From the cell containing the given text, extract its center point as (X, Y) coordinate. 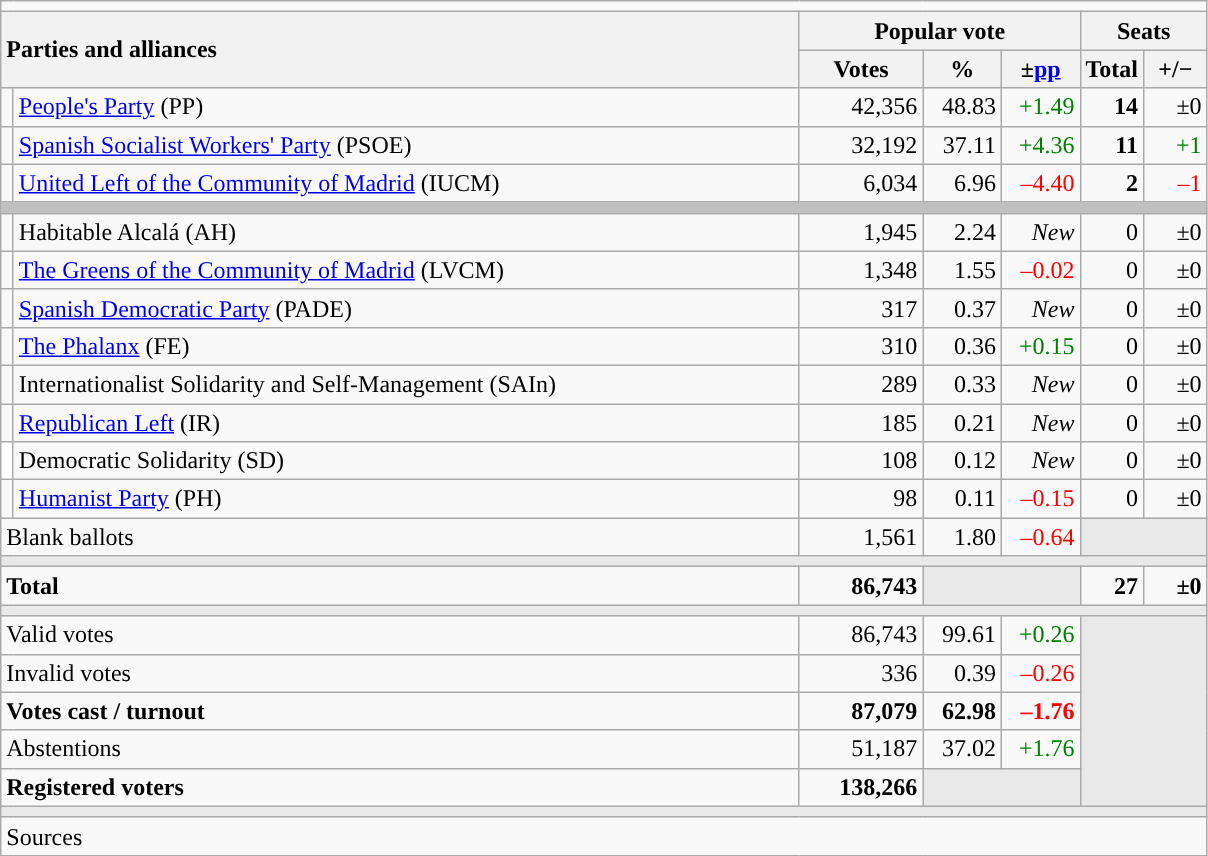
11 (1112, 145)
48.83 (962, 107)
108 (861, 461)
The Greens of the Community of Madrid (LVCM) (406, 270)
–0.64 (1040, 537)
0.11 (962, 499)
336 (861, 673)
Invalid votes (400, 673)
42,356 (861, 107)
Registered voters (400, 787)
–1 (1176, 183)
+/− (1176, 69)
Spanish Socialist Workers' Party (PSOE) (406, 145)
317 (861, 308)
2.24 (962, 232)
% (962, 69)
37.11 (962, 145)
+1 (1176, 145)
0.37 (962, 308)
0.21 (962, 423)
Valid votes (400, 635)
62.98 (962, 711)
Abstentions (400, 749)
1,348 (861, 270)
Parties and alliances (400, 50)
87,079 (861, 711)
–1.76 (1040, 711)
14 (1112, 107)
+1.49 (1040, 107)
0.33 (962, 384)
32,192 (861, 145)
1,945 (861, 232)
Seats (1144, 31)
185 (861, 423)
0.39 (962, 673)
98 (861, 499)
0.36 (962, 346)
6.96 (962, 183)
–0.26 (1040, 673)
Internationalist Solidarity and Self-Management (SAIn) (406, 384)
27 (1112, 586)
37.02 (962, 749)
51,187 (861, 749)
–0.02 (1040, 270)
Habitable Alcalá (AH) (406, 232)
People's Party (PP) (406, 107)
1.80 (962, 537)
Votes cast / turnout (400, 711)
–4.40 (1040, 183)
1,561 (861, 537)
The Phalanx (FE) (406, 346)
310 (861, 346)
Blank ballots (400, 537)
+1.76 (1040, 749)
Democratic Solidarity (SD) (406, 461)
6,034 (861, 183)
0.12 (962, 461)
Republican Left (IR) (406, 423)
289 (861, 384)
Votes (861, 69)
Humanist Party (PH) (406, 499)
+0.15 (1040, 346)
2 (1112, 183)
Spanish Democratic Party (PADE) (406, 308)
–0.15 (1040, 499)
138,266 (861, 787)
Sources (604, 836)
99.61 (962, 635)
+0.26 (1040, 635)
1.55 (962, 270)
+4.36 (1040, 145)
United Left of the Community of Madrid (IUCM) (406, 183)
±pp (1040, 69)
Popular vote (940, 31)
